Capture the cell that displays the provided text and extract its [X, Y] central coordinate. 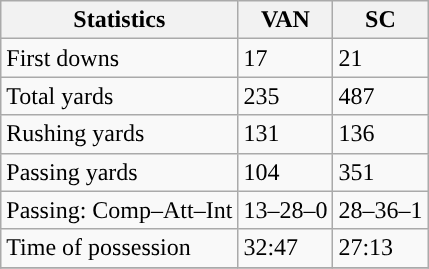
136 [380, 134]
Passing: Comp–Att–Int [120, 210]
487 [380, 96]
351 [380, 172]
131 [286, 134]
Time of possession [120, 248]
13–28–0 [286, 210]
235 [286, 96]
Rushing yards [120, 134]
21 [380, 58]
28–36–1 [380, 210]
VAN [286, 20]
SC [380, 20]
Passing yards [120, 172]
First downs [120, 58]
32:47 [286, 248]
Total yards [120, 96]
Statistics [120, 20]
104 [286, 172]
27:13 [380, 248]
17 [286, 58]
